Scan for the cell matching the given text and deliver its (X, Y) coordinate at center. 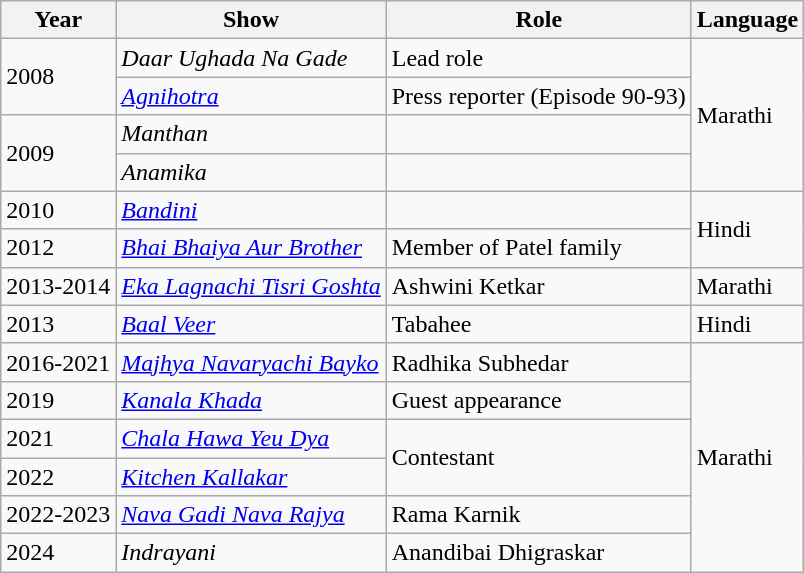
Rama Karnik (538, 515)
2022-2023 (58, 515)
2013 (58, 324)
2009 (58, 153)
Indrayani (251, 553)
Year (58, 20)
Bhai Bhaiya Aur Brother (251, 248)
2013-2014 (58, 286)
Kitchen Kallakar (251, 477)
Radhika Subhedar (538, 362)
Guest appearance (538, 400)
Baal Veer (251, 324)
2024 (58, 553)
Role (538, 20)
Bandini (251, 210)
Press reporter (Episode 90-93) (538, 96)
Daar Ughada Na Gade (251, 58)
Kanala Khada (251, 400)
Contestant (538, 457)
2022 (58, 477)
Tabahee (538, 324)
Nava Gadi Nava Rajya (251, 515)
Anandibai Dhigraskar (538, 553)
Eka Lagnachi Tisri Goshta (251, 286)
Majhya Navaryachi Bayko (251, 362)
Lead role (538, 58)
Member of Patel family (538, 248)
Anamika (251, 172)
2019 (58, 400)
2016-2021 (58, 362)
2010 (58, 210)
Show (251, 20)
Language (747, 20)
Ashwini Ketkar (538, 286)
Agnihotra (251, 96)
2012 (58, 248)
Chala Hawa Yeu Dya (251, 438)
Manthan (251, 134)
2021 (58, 438)
2008 (58, 77)
